Return [x, y] of the center of cell containing provided text 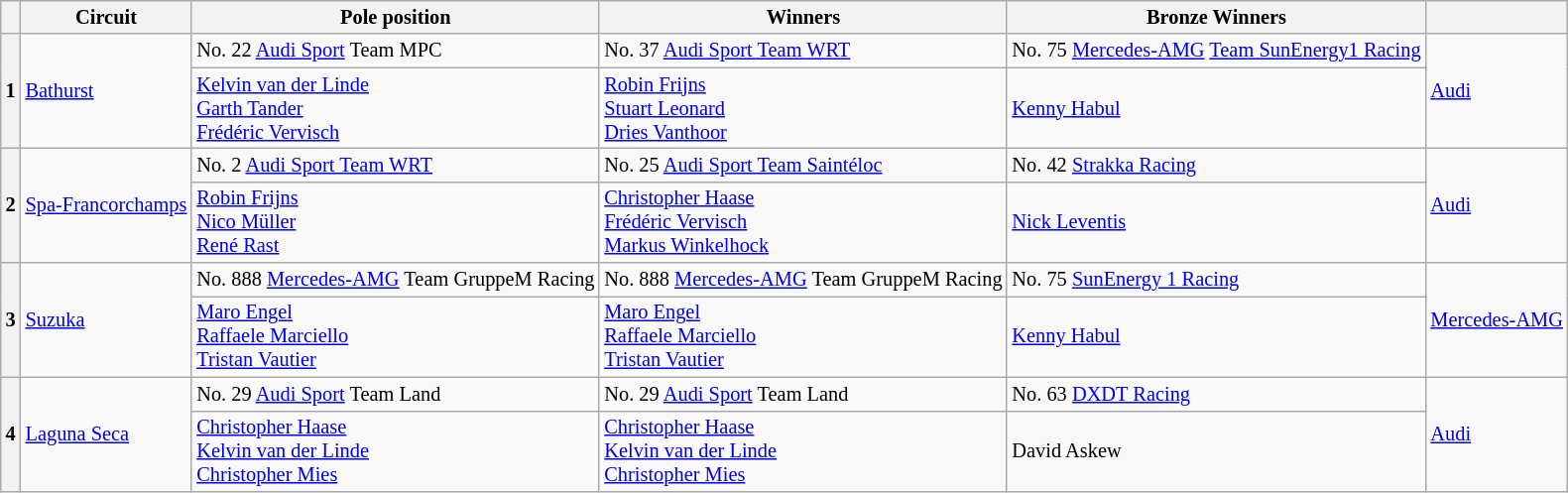
Bronze Winners [1216, 17]
Circuit [107, 17]
No. 37 Audi Sport Team WRT [803, 51]
No. 42 Strakka Racing [1216, 165]
No. 75 Mercedes-AMG Team SunEnergy1 Racing [1216, 51]
1 [11, 91]
Robin Frijns Nico Müller René Rast [395, 222]
Mercedes-AMG [1498, 319]
No. 63 DXDT Racing [1216, 394]
No. 25 Audi Sport Team Saintéloc [803, 165]
David Askew [1216, 451]
No. 75 SunEnergy 1 Racing [1216, 280]
Kelvin van der Linde Garth Tander Frédéric Vervisch [395, 108]
Christopher Haase Frédéric Vervisch Markus Winkelhock [803, 222]
Winners [803, 17]
4 [11, 434]
Nick Leventis [1216, 222]
Spa-Francorchamps [107, 204]
3 [11, 319]
Robin Frijns Stuart Leonard Dries Vanthoor [803, 108]
No. 22 Audi Sport Team MPC [395, 51]
Bathurst [107, 91]
Laguna Seca [107, 434]
Suzuka [107, 319]
Pole position [395, 17]
No. 2 Audi Sport Team WRT [395, 165]
2 [11, 204]
